Pinpoint the cell where the given text exists, returning its (x, y) midpoint coordinate. 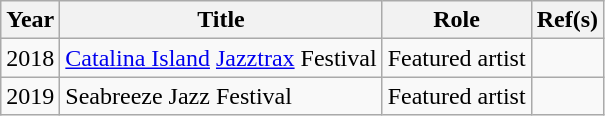
2019 (30, 96)
Role (456, 20)
Title (221, 20)
Seabreeze Jazz Festival (221, 96)
2018 (30, 58)
Catalina Island Jazztrax Festival (221, 58)
Year (30, 20)
Ref(s) (567, 20)
